Return the [x, y] coordinate for the center point of the cell that contains the specified text.  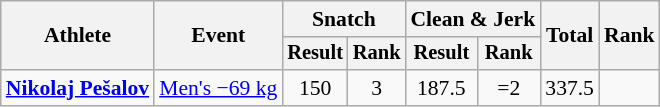
Athlete [78, 36]
=2 [508, 88]
Event [218, 36]
Nikolaj Pešalov [78, 88]
3 [377, 88]
Men's −69 kg [218, 88]
187.5 [441, 88]
337.5 [570, 88]
Clean & Jerk [472, 19]
Snatch [344, 19]
Total [570, 36]
150 [315, 88]
